Determine the (X, Y) coordinate at the center of the cell enclosing the given text.  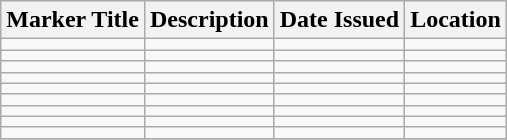
Date Issued (339, 20)
Marker Title (73, 20)
Location (456, 20)
Description (209, 20)
